Capture the cell that displays the provided text and extract its (X, Y) central coordinate. 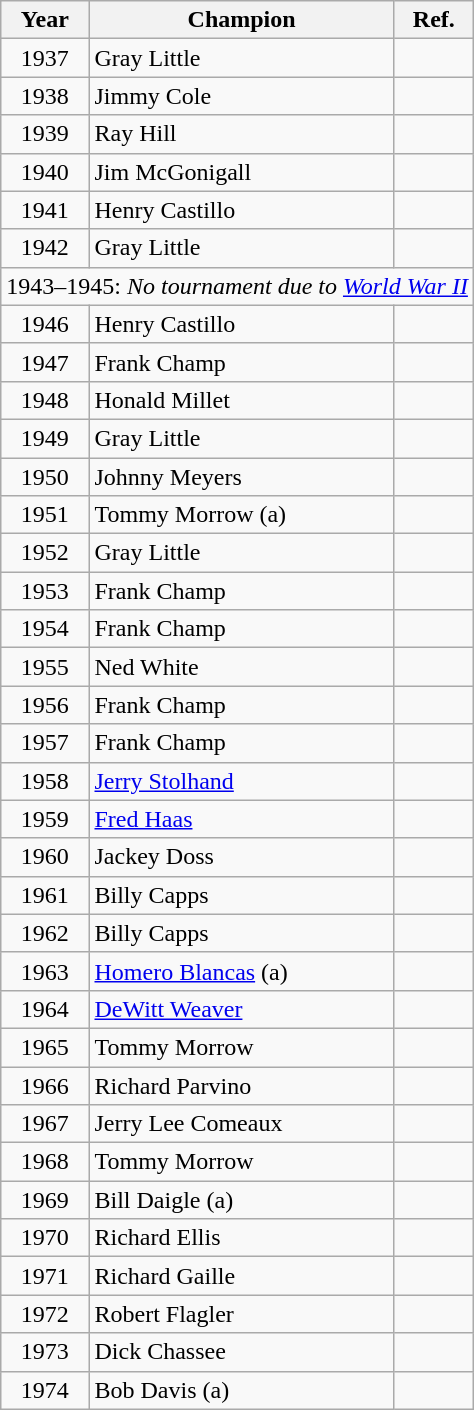
Robert Flagler (242, 1314)
1957 (45, 743)
1967 (45, 1124)
1946 (45, 324)
Jimmy Cole (242, 96)
Fred Haas (242, 819)
Richard Parvino (242, 1085)
1940 (45, 172)
1971 (45, 1276)
1947 (45, 362)
1954 (45, 629)
Bill Daigle (a) (242, 1200)
1960 (45, 857)
Ned White (242, 667)
Ref. (434, 20)
Johnny Meyers (242, 477)
1962 (45, 933)
1938 (45, 96)
1972 (45, 1314)
Bob Davis (a) (242, 1390)
1966 (45, 1085)
1973 (45, 1352)
Jerry Lee Comeaux (242, 1124)
1964 (45, 1009)
1965 (45, 1047)
DeWitt Weaver (242, 1009)
1952 (45, 553)
Honald Millet (242, 400)
1950 (45, 477)
1963 (45, 971)
1943–1945: No tournament due to World War II (238, 286)
1970 (45, 1238)
Richard Gaille (242, 1276)
Jerry Stolhand (242, 781)
Jim McGonigall (242, 172)
Ray Hill (242, 134)
1956 (45, 705)
1969 (45, 1200)
1953 (45, 591)
1941 (45, 210)
1937 (45, 58)
1959 (45, 819)
1939 (45, 134)
1942 (45, 248)
Homero Blancas (a) (242, 971)
1955 (45, 667)
Richard Ellis (242, 1238)
1948 (45, 400)
Champion (242, 20)
Dick Chassee (242, 1352)
1974 (45, 1390)
Year (45, 20)
1961 (45, 895)
1951 (45, 515)
1949 (45, 438)
Jackey Doss (242, 857)
Tommy Morrow (a) (242, 515)
1968 (45, 1162)
1958 (45, 781)
